Capture the cell that displays the provided text and extract its (X, Y) central coordinate. 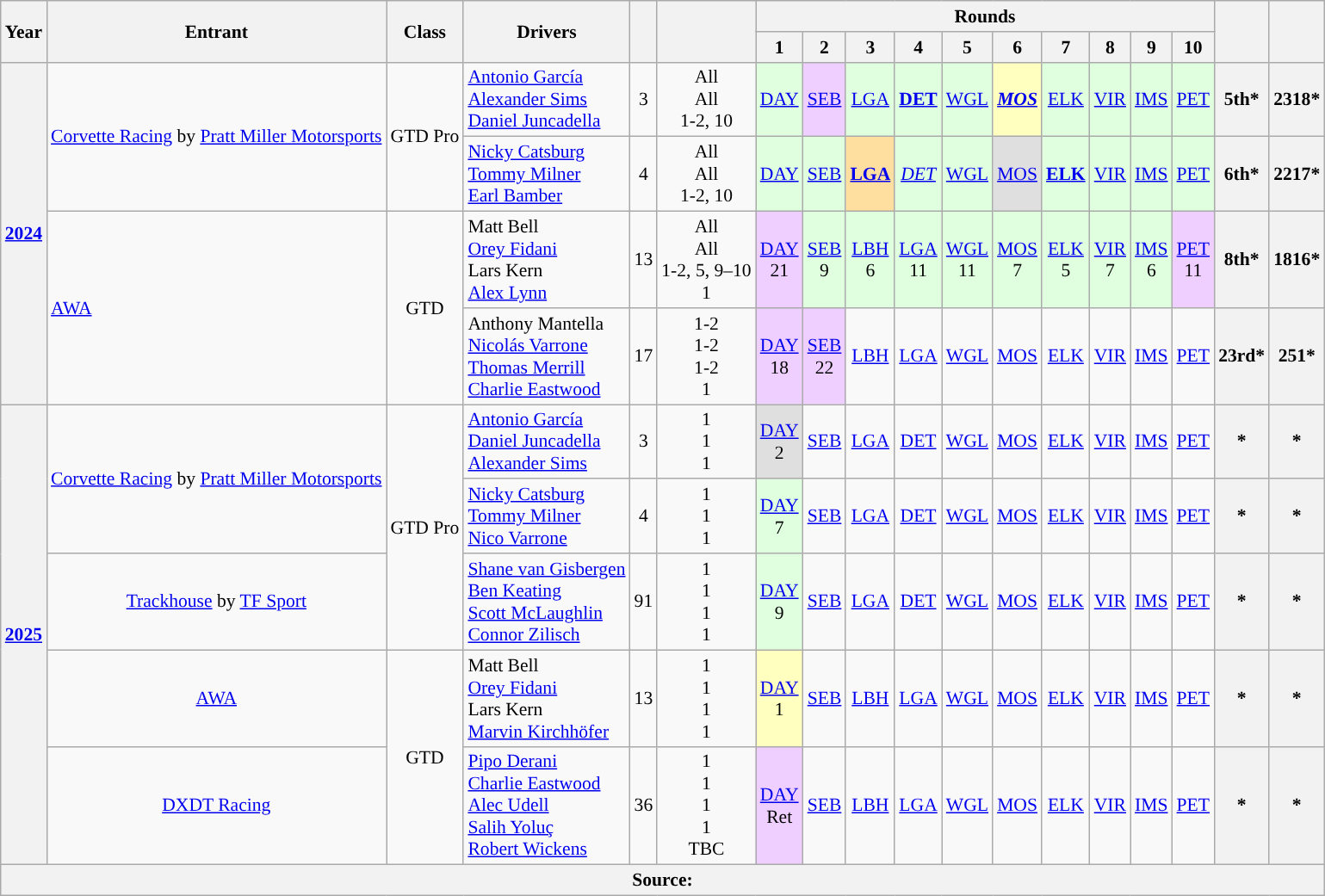
Class (424, 31)
ELK5 (1066, 260)
SEB9 (825, 260)
IMS6 (1152, 260)
Antonio García Daniel Juncadella Alexander Sims (546, 442)
PET11 (1193, 260)
1816* (1297, 260)
2 (825, 47)
36 (644, 806)
1-21-21-21 (706, 356)
Matt Bell Orey Fidani Lars Kern Alex Lynn (546, 260)
Source: (663, 881)
DAY2 (780, 442)
Shane van Gisbergen Ben Keating Scott McLaughlin Connor Zilisch (546, 602)
5th* (1241, 100)
10 (1193, 47)
DAY9 (780, 602)
91 (644, 602)
DAY1 (780, 698)
Pipo Derani Charlie Eastwood Alec Udell Salih Yoluç Robert Wickens (546, 806)
Rounds (985, 16)
Nicky Catsburg Tommy Milner Nico Varrone (546, 516)
Drivers (546, 31)
8th* (1241, 260)
Anthony Mantella Nicolás Varrone Thomas Merrill Charlie Eastwood (546, 356)
2318* (1297, 100)
Year (24, 31)
1 (780, 47)
7 (1066, 47)
Entrant (216, 31)
SEB22 (825, 356)
2217* (1297, 174)
5 (968, 47)
LBH6 (870, 260)
23rd* (1241, 356)
6 (1018, 47)
Trackhouse by TF Sport (216, 602)
251* (1297, 356)
17 (644, 356)
2025 (24, 635)
DAYRet (780, 806)
MOS7 (1018, 260)
WGL11 (968, 260)
Nicky Catsburg Tommy Milner Earl Bamber (546, 174)
8 (1111, 47)
1111TBC (706, 806)
DAY18 (780, 356)
DAY7 (780, 516)
9 (1152, 47)
DAY21 (780, 260)
Matt Bell Orey Fidani Lars Kern Marvin Kirchhöfer (546, 698)
LGA11 (918, 260)
6th* (1241, 174)
AllAll1-2, 5, 9–101 (706, 260)
DXDT Racing (216, 806)
2024 (24, 233)
Antonio García Alexander Sims Daniel Juncadella (546, 100)
VIR7 (1111, 260)
